Detect which cell encompasses the target text, then output its [x, y] center coordinate. 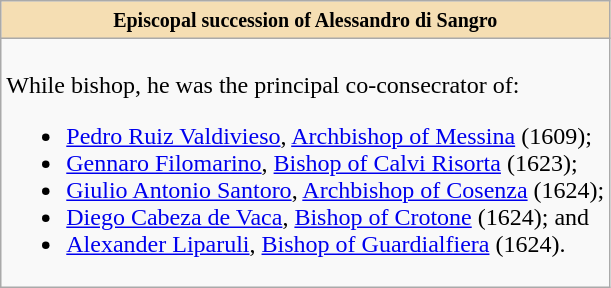
Episcopal succession of Alessandro di Sangro [306, 20]
